Return (X, Y) of the center of cell containing provided text 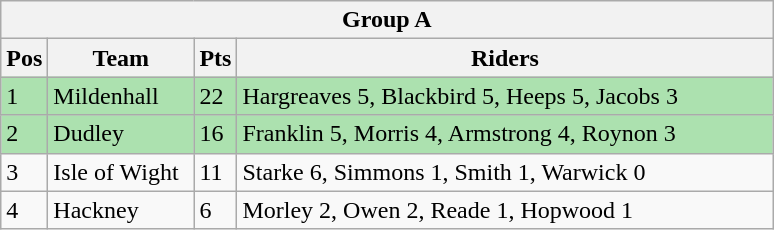
3 (24, 172)
22 (216, 96)
Franklin 5, Morris 4, Armstrong 4, Roynon 3 (505, 134)
6 (216, 210)
Dudley (121, 134)
Pos (24, 58)
Morley 2, Owen 2, Reade 1, Hopwood 1 (505, 210)
Team (121, 58)
Mildenhall (121, 96)
Hackney (121, 210)
Hargreaves 5, Blackbird 5, Heeps 5, Jacobs 3 (505, 96)
1 (24, 96)
Starke 6, Simmons 1, Smith 1, Warwick 0 (505, 172)
Isle of Wight (121, 172)
16 (216, 134)
4 (24, 210)
Pts (216, 58)
Riders (505, 58)
11 (216, 172)
2 (24, 134)
Group A (387, 20)
